From the cell containing the given text, extract its center point as [x, y] coordinate. 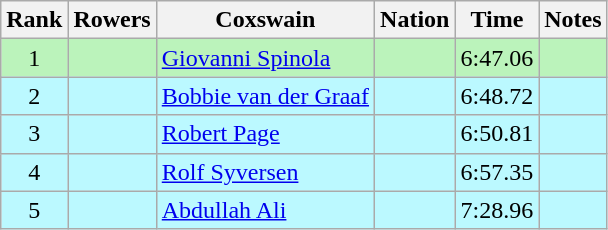
4 [34, 172]
6:47.06 [497, 58]
Rank [34, 20]
3 [34, 134]
7:28.96 [497, 210]
Bobbie van der Graaf [265, 96]
Rolf Syversen [265, 172]
6:57.35 [497, 172]
Nation [415, 20]
6:48.72 [497, 96]
Coxswain [265, 20]
Robert Page [265, 134]
2 [34, 96]
5 [34, 210]
Rowers [112, 20]
Time [497, 20]
Giovanni Spinola [265, 58]
1 [34, 58]
6:50.81 [497, 134]
Abdullah Ali [265, 210]
Notes [573, 20]
